Determine the (x, y) coordinate at the center of the cell enclosing the given text.  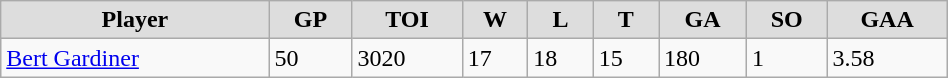
GP (310, 20)
L (560, 20)
18 (560, 58)
Player (135, 20)
T (626, 20)
15 (626, 58)
TOI (407, 20)
SO (786, 20)
Bert Gardiner (135, 58)
180 (703, 58)
17 (494, 58)
1 (786, 58)
GAA (887, 20)
3020 (407, 58)
GA (703, 20)
W (494, 20)
50 (310, 58)
3.58 (887, 58)
